Locate the cell with the specified text and output its [x, y] center coordinate. 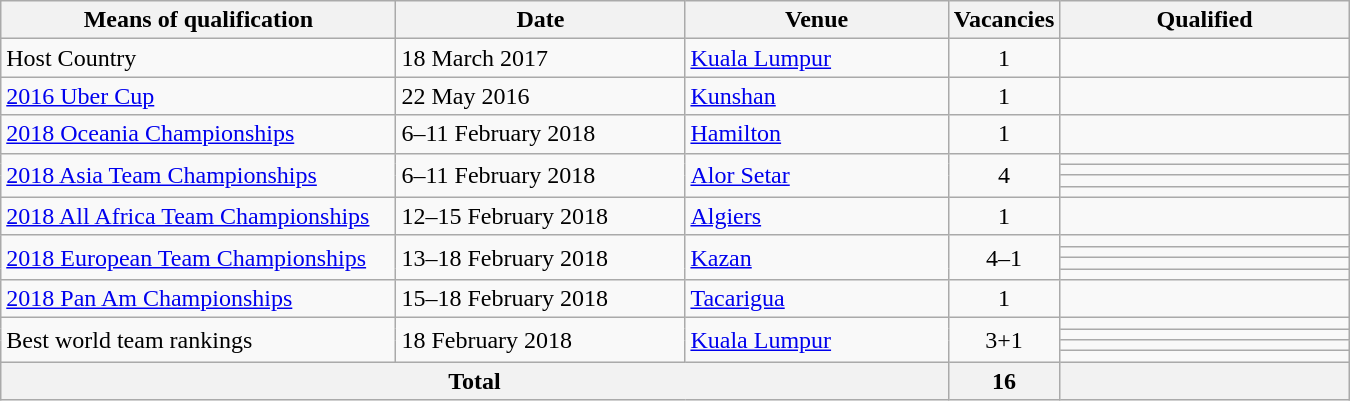
Date [540, 20]
12–15 February 2018 [540, 216]
Best world team rankings [198, 340]
13–18 February 2018 [540, 257]
4 [1004, 175]
Venue [816, 20]
Host Country [198, 58]
18 February 2018 [540, 340]
2018 European Team Championships [198, 257]
22 May 2016 [540, 96]
18 March 2017 [540, 58]
Vacancies [1004, 20]
Alor Setar [816, 175]
4–1 [1004, 257]
Kazan [816, 257]
16 [1004, 381]
2018 All Africa Team Championships [198, 216]
3+1 [1004, 340]
Kunshan [816, 96]
2018 Pan Am Championships [198, 299]
2016 Uber Cup [198, 96]
Qualified [1204, 20]
Means of qualification [198, 20]
15–18 February 2018 [540, 299]
Hamilton [816, 134]
Algiers [816, 216]
Tacarigua [816, 299]
2018 Asia Team Championships [198, 175]
Total [475, 381]
2018 Oceania Championships [198, 134]
